Locate the cell with the specified text and output its [x, y] center coordinate. 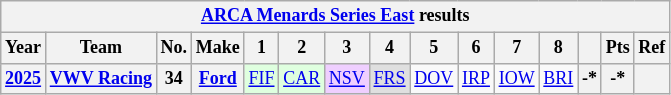
Year [24, 48]
Team [100, 48]
NSV [348, 78]
Ref [652, 48]
2 [302, 48]
VWV Racing [100, 78]
2025 [24, 78]
5 [434, 48]
8 [558, 48]
BRI [558, 78]
No. [174, 48]
IOW [516, 78]
6 [476, 48]
ARCA Menards Series East results [336, 16]
CAR [302, 78]
4 [390, 48]
Pts [618, 48]
DOV [434, 78]
1 [262, 48]
FIF [262, 78]
34 [174, 78]
Make [218, 48]
Ford [218, 78]
IRP [476, 78]
3 [348, 48]
FRS [390, 78]
7 [516, 48]
